From the cell containing the given text, extract its center point as (X, Y) coordinate. 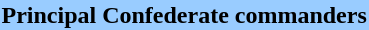
Principal Confederate commanders (184, 15)
